Find where the given text appears and provide that cell's center as [X, Y] coordinate. 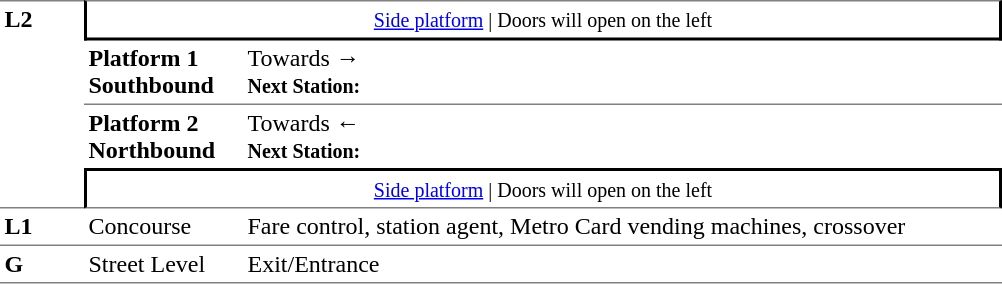
Street Level [164, 264]
Exit/Entrance [622, 264]
Fare control, station agent, Metro Card vending machines, crossover [622, 226]
L1 [42, 226]
G [42, 264]
Platform 2Northbound [164, 136]
Platform 1Southbound [164, 72]
L2 [42, 104]
Towards → Next Station: [622, 72]
Concourse [164, 226]
Towards ← Next Station: [622, 136]
